Search for the cell housing the specified text and yield its [x, y] center coordinate. 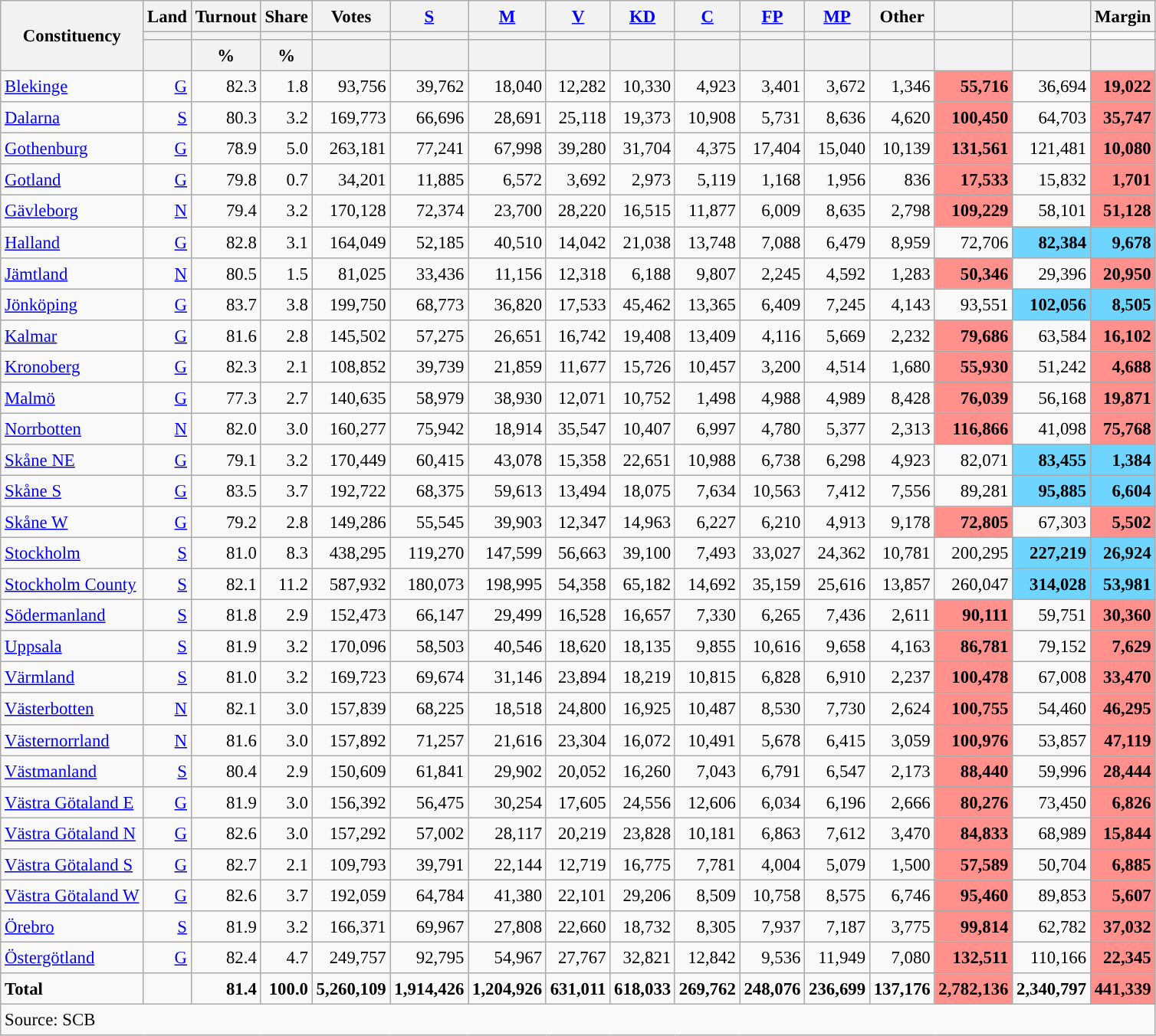
119,270 [429, 553]
36,820 [507, 305]
2,624 [901, 710]
79.8 [225, 179]
11.2 [287, 584]
10,815 [707, 677]
198,995 [507, 584]
89,281 [974, 490]
Turnout [225, 17]
5,607 [1122, 895]
76,039 [974, 398]
33,027 [773, 553]
1,500 [901, 864]
68,773 [429, 305]
24,800 [578, 710]
54,460 [1052, 710]
39,739 [429, 366]
108,852 [351, 366]
39,791 [429, 864]
438,295 [351, 553]
16,102 [1122, 336]
31,146 [507, 677]
57,002 [429, 834]
66,147 [429, 616]
2.7 [287, 398]
53,981 [1122, 584]
89,853 [1052, 895]
55,545 [429, 523]
2,340,797 [1052, 988]
10,616 [773, 647]
7,556 [901, 490]
121,481 [1052, 149]
68,375 [429, 490]
39,903 [507, 523]
1.8 [287, 87]
18,075 [642, 490]
1,384 [1122, 460]
6,885 [1122, 864]
10,491 [707, 740]
54,358 [578, 584]
7,245 [837, 305]
7,436 [837, 616]
32,821 [642, 958]
16,925 [642, 710]
192,059 [351, 895]
18,135 [642, 647]
16,072 [642, 740]
169,723 [351, 677]
13,409 [707, 336]
166,371 [351, 927]
1,701 [1122, 179]
65,182 [642, 584]
36,694 [1052, 87]
263,181 [351, 149]
67,303 [1052, 523]
50,346 [974, 273]
10,758 [773, 895]
100,755 [974, 710]
19,022 [1122, 87]
39,762 [429, 87]
4,620 [901, 118]
9,658 [837, 647]
81.4 [225, 988]
17,404 [773, 149]
28,691 [507, 118]
8,530 [773, 710]
5,079 [837, 864]
6,547 [837, 771]
4,004 [773, 864]
80.5 [225, 273]
79.1 [225, 460]
6,210 [773, 523]
3.1 [287, 242]
18,518 [507, 710]
7,412 [837, 490]
12,842 [707, 958]
13,494 [578, 490]
100,450 [974, 118]
79,152 [1052, 647]
Source: SCB [578, 1021]
61,841 [429, 771]
63,584 [1052, 336]
0.7 [287, 179]
18,219 [642, 677]
Västmanland [72, 771]
35,159 [773, 584]
137,176 [901, 988]
Östergötland [72, 958]
13,365 [707, 305]
88,440 [974, 771]
12,347 [578, 523]
93,756 [351, 87]
73,450 [1052, 802]
FP [773, 17]
227,219 [1052, 553]
836 [901, 179]
29,206 [642, 895]
68,989 [1052, 834]
56,168 [1052, 398]
6,791 [773, 771]
27,808 [507, 927]
35,747 [1122, 118]
8,636 [837, 118]
10,457 [707, 366]
28,220 [578, 211]
180,073 [429, 584]
35,547 [578, 429]
9,678 [1122, 242]
170,096 [351, 647]
1,168 [773, 179]
KD [642, 17]
4,375 [707, 149]
10,139 [901, 149]
V [578, 17]
Constituency [72, 36]
59,751 [1052, 616]
7,730 [837, 710]
Norrbotten [72, 429]
16,657 [642, 616]
10,080 [1122, 149]
6,409 [773, 305]
7,080 [901, 958]
15,726 [642, 366]
M [507, 17]
8,428 [901, 398]
16,515 [642, 211]
1,498 [707, 398]
10,407 [642, 429]
18,914 [507, 429]
152,473 [351, 616]
Stockholm County [72, 584]
52,185 [429, 242]
102,056 [1052, 305]
25,616 [837, 584]
Södermanland [72, 616]
93,551 [974, 305]
6,828 [773, 677]
9,178 [901, 523]
27,767 [578, 958]
24,362 [837, 553]
25,118 [578, 118]
18,732 [642, 927]
77.3 [225, 398]
33,470 [1122, 677]
7,634 [707, 490]
12,719 [578, 864]
160,277 [351, 429]
10,781 [901, 553]
14,042 [578, 242]
21,616 [507, 740]
12,071 [578, 398]
75,942 [429, 429]
10,330 [642, 87]
80.3 [225, 118]
MP [837, 17]
13,748 [707, 242]
4,988 [773, 398]
4,163 [901, 647]
140,635 [351, 398]
40,546 [507, 647]
19,373 [642, 118]
6,910 [837, 677]
147,599 [507, 553]
Margin [1122, 17]
8,505 [1122, 305]
55,930 [974, 366]
21,859 [507, 366]
31,704 [642, 149]
3,059 [901, 740]
15,358 [578, 460]
4.7 [287, 958]
29,902 [507, 771]
Gotland [72, 179]
50,704 [1052, 864]
64,784 [429, 895]
41,098 [1052, 429]
38,930 [507, 398]
26,651 [507, 336]
55,716 [974, 87]
51,242 [1052, 366]
5,731 [773, 118]
5,377 [837, 429]
1.5 [287, 273]
82,071 [974, 460]
16,528 [578, 616]
3,470 [901, 834]
441,339 [1122, 988]
16,775 [642, 864]
11,949 [837, 958]
2,611 [901, 616]
51,128 [1122, 211]
1,956 [837, 179]
587,932 [351, 584]
Uppsala [72, 647]
64,703 [1052, 118]
14,692 [707, 584]
92,795 [429, 958]
53,857 [1052, 740]
7,043 [707, 771]
Malmö [72, 398]
1,346 [901, 87]
17,605 [578, 802]
19,871 [1122, 398]
260,047 [974, 584]
77,241 [429, 149]
6,997 [707, 429]
72,374 [429, 211]
95,885 [1052, 490]
75,768 [1122, 429]
72,706 [974, 242]
Västra Götaland N [72, 834]
Halland [72, 242]
Skåne W [72, 523]
56,475 [429, 802]
58,101 [1052, 211]
69,967 [429, 927]
6,604 [1122, 490]
170,449 [351, 460]
11,885 [429, 179]
1,283 [901, 273]
5,119 [707, 179]
23,828 [642, 834]
43,078 [507, 460]
Värmland [72, 677]
71,257 [429, 740]
56,663 [578, 553]
248,076 [773, 988]
58,503 [429, 647]
236,699 [837, 988]
39,280 [578, 149]
12,282 [578, 87]
28,117 [507, 834]
11,877 [707, 211]
100,976 [974, 740]
150,609 [351, 771]
Land [167, 17]
6,746 [901, 895]
1,680 [901, 366]
Örebro [72, 927]
62,782 [1052, 927]
57,589 [974, 864]
14,963 [642, 523]
18,040 [507, 87]
3,200 [773, 366]
6,227 [707, 523]
9,536 [773, 958]
Gothenburg [72, 149]
6,298 [837, 460]
9,807 [707, 273]
68,225 [429, 710]
99,814 [974, 927]
269,762 [707, 988]
54,967 [507, 958]
6,034 [773, 802]
2,173 [901, 771]
7,493 [707, 553]
67,998 [507, 149]
Total [72, 988]
109,229 [974, 211]
83.5 [225, 490]
58,979 [429, 398]
Västerbotten [72, 710]
10,752 [642, 398]
2,232 [901, 336]
20,950 [1122, 273]
Other [901, 17]
79.4 [225, 211]
4,989 [837, 398]
5,678 [773, 740]
5,669 [837, 336]
Dalarna [72, 118]
6,196 [837, 802]
2,798 [901, 211]
200,295 [974, 553]
33,436 [429, 273]
149,286 [351, 523]
7,330 [707, 616]
2,666 [901, 802]
10,181 [707, 834]
3,692 [578, 179]
Västra Götaland E [72, 802]
86,781 [974, 647]
10,908 [707, 118]
12,606 [707, 802]
66,696 [429, 118]
6,188 [642, 273]
57,275 [429, 336]
23,894 [578, 677]
Skåne S [72, 490]
3,401 [773, 87]
10,988 [707, 460]
8,575 [837, 895]
81.8 [225, 616]
Votes [351, 17]
84,833 [974, 834]
80,276 [974, 802]
18,620 [578, 647]
7,937 [773, 927]
34,201 [351, 179]
Stockholm [72, 553]
69,674 [429, 677]
82.8 [225, 242]
19,408 [642, 336]
23,700 [507, 211]
7,629 [1122, 647]
46,295 [1122, 710]
Kalmar [72, 336]
6,415 [837, 740]
67,008 [1052, 677]
4,514 [837, 366]
164,049 [351, 242]
3,775 [901, 927]
21,038 [642, 242]
79,686 [974, 336]
4,143 [901, 305]
6,863 [773, 834]
8,959 [901, 242]
37,032 [1122, 927]
Jönköping [72, 305]
79.2 [225, 523]
15,844 [1122, 834]
22,345 [1122, 958]
29,499 [507, 616]
13,857 [901, 584]
40,510 [507, 242]
249,757 [351, 958]
1,204,926 [507, 988]
5,502 [1122, 523]
10,487 [707, 710]
Västra Götaland W [72, 895]
Share [287, 17]
132,511 [974, 958]
100.0 [287, 988]
20,052 [578, 771]
6,479 [837, 242]
15,040 [837, 149]
Gävleborg [72, 211]
4,592 [837, 273]
4,913 [837, 523]
Skåne NE [72, 460]
199,750 [351, 305]
4,116 [773, 336]
6,826 [1122, 802]
47,119 [1122, 740]
83.7 [225, 305]
116,866 [974, 429]
29,396 [1052, 273]
16,742 [578, 336]
2,237 [901, 677]
Kronoberg [72, 366]
2,313 [901, 429]
2,245 [773, 273]
41,380 [507, 895]
9,855 [707, 647]
20,219 [578, 834]
7,187 [837, 927]
4,780 [773, 429]
170,128 [351, 211]
28,444 [1122, 771]
95,460 [974, 895]
7,781 [707, 864]
15,832 [1052, 179]
192,722 [351, 490]
45,462 [642, 305]
59,613 [507, 490]
22,101 [578, 895]
8.3 [287, 553]
82.7 [225, 864]
169,773 [351, 118]
7,612 [837, 834]
11,156 [507, 273]
5,260,109 [351, 988]
8,509 [707, 895]
110,166 [1052, 958]
631,011 [578, 988]
157,892 [351, 740]
6,572 [507, 179]
82,384 [1052, 242]
26,924 [1122, 553]
C [707, 17]
39,100 [642, 553]
82.4 [225, 958]
60,415 [429, 460]
22,651 [642, 460]
6,009 [773, 211]
10,563 [773, 490]
156,392 [351, 802]
80.4 [225, 771]
83,455 [1052, 460]
3,672 [837, 87]
59,996 [1052, 771]
82.0 [225, 429]
78.9 [225, 149]
12,318 [578, 273]
7,088 [773, 242]
6,738 [773, 460]
Blekinge [72, 87]
16,260 [642, 771]
6,265 [773, 616]
157,292 [351, 834]
30,360 [1122, 616]
22,660 [578, 927]
2,973 [642, 179]
8,635 [837, 211]
5.0 [287, 149]
157,839 [351, 710]
2,782,136 [974, 988]
8,305 [707, 927]
1,914,426 [429, 988]
90,111 [974, 616]
4,688 [1122, 366]
Jämtland [72, 273]
Västernorrland [72, 740]
22,144 [507, 864]
314,028 [1052, 584]
Västra Götaland S [72, 864]
100,478 [974, 677]
131,561 [974, 149]
618,033 [642, 988]
30,254 [507, 802]
11,677 [578, 366]
81,025 [351, 273]
24,556 [642, 802]
3.8 [287, 305]
72,805 [974, 523]
23,304 [578, 740]
109,793 [351, 864]
145,502 [351, 336]
